Pinpoint the cell where the given text exists, returning its [x, y] midpoint coordinate. 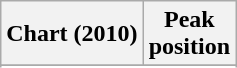
Chart (2010) [72, 34]
Peakposition [189, 34]
